Provide the (x, y) coordinate of the cell's center where the given text is located.  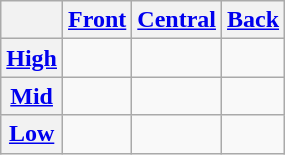
Low (32, 134)
Mid (32, 96)
High (32, 58)
Central (177, 20)
Back (254, 20)
Front (98, 20)
